Scan for the cell matching the given text and deliver its [X, Y] coordinate at center. 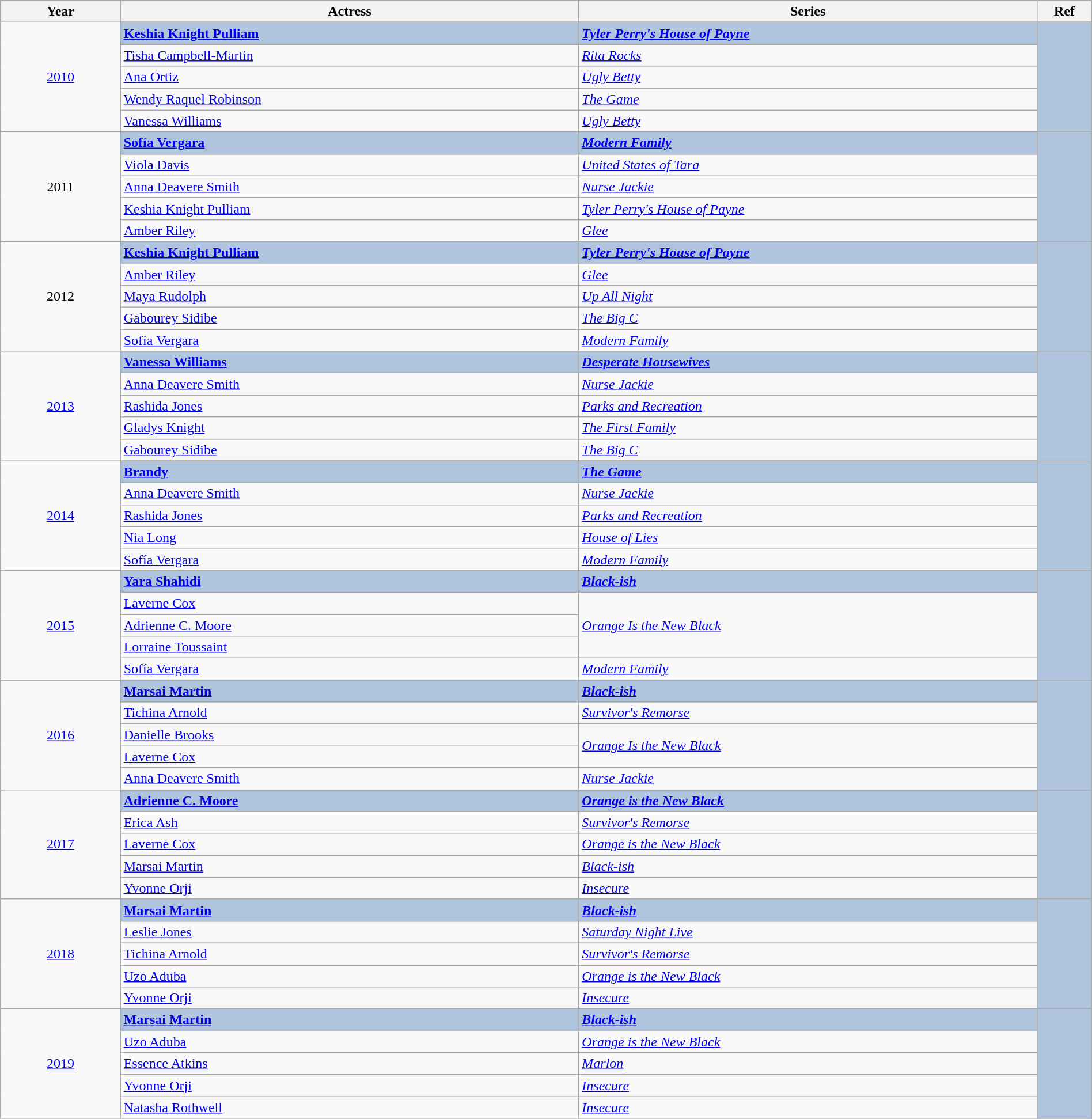
Marlon [808, 1064]
Natasha Rothwell [350, 1107]
Series [808, 12]
2017 [60, 844]
Desperate Housewives [808, 362]
2013 [60, 406]
Nia Long [350, 537]
Maya Rudolph [350, 297]
Erica Ash [350, 822]
The First Family [808, 428]
Brandy [350, 472]
2016 [60, 735]
2010 [60, 77]
Wendy Raquel Robinson [350, 99]
Leslie Jones [350, 932]
2019 [60, 1064]
2014 [60, 515]
Tisha Campbell-Martin [350, 55]
Yara Shahidi [350, 581]
2015 [60, 625]
Gladys Knight [350, 428]
Lorraine Toussaint [350, 647]
Viola Davis [350, 165]
Ana Ortiz [350, 77]
Ref [1064, 12]
Up All Night [808, 297]
2011 [60, 187]
Year [60, 12]
Saturday Night Live [808, 932]
2018 [60, 954]
Actress [350, 12]
Rita Rocks [808, 55]
Danielle Brooks [350, 735]
2012 [60, 296]
United States of Tara [808, 165]
House of Lies [808, 537]
Essence Atkins [350, 1064]
